Return the [X, Y] coordinate for the center point of the cell that contains the specified text.  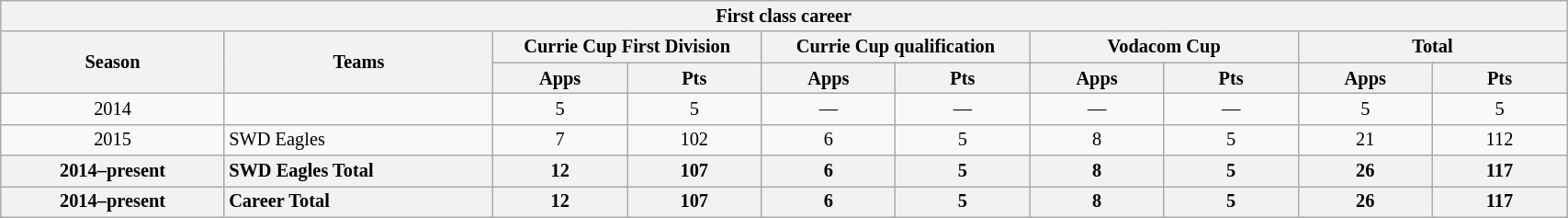
7 [560, 140]
Season [113, 63]
Teams [358, 63]
21 [1365, 140]
2014 [113, 109]
102 [694, 140]
Career Total [358, 201]
SWD Eagles [358, 140]
Currie Cup qualification [896, 47]
SWD Eagles Total [358, 171]
Vodacom Cup [1164, 47]
112 [1499, 140]
Currie Cup First Division [627, 47]
2015 [113, 140]
First class career [784, 16]
Total [1432, 47]
